Pinpoint the cell where the given text exists, returning its (X, Y) midpoint coordinate. 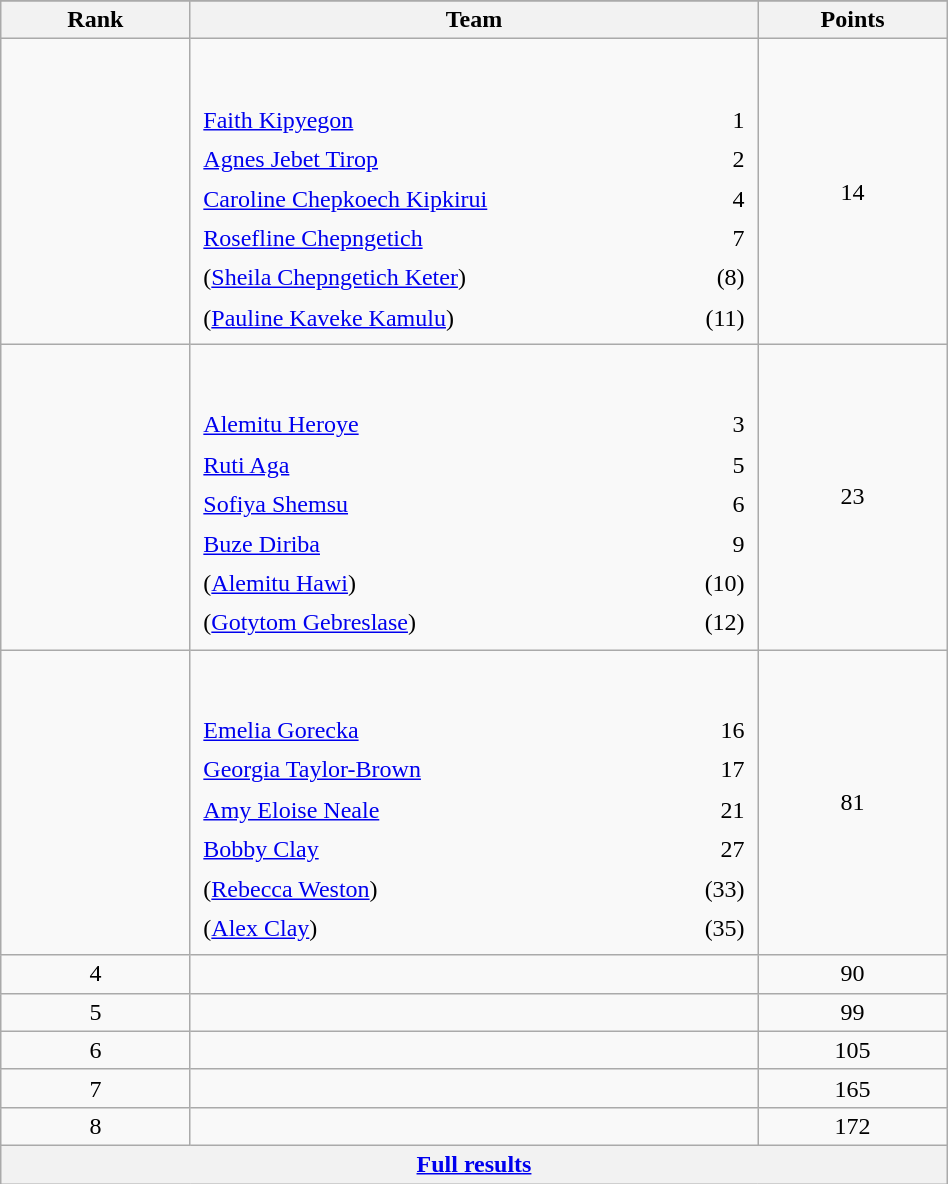
(35) (700, 928)
(Pauline Kaveke Kamulu) (434, 318)
Caroline Chepkoech Kipkirui (434, 198)
2 (710, 160)
Rank (96, 20)
21 (700, 810)
(Alex Clay) (424, 928)
16 (700, 730)
Ruti Aga (423, 464)
Amy Eloise Neale (424, 810)
(11) (710, 318)
Alemitu Heroye 3 Ruti Aga 5 Sofiya Shemsu 6 Buze Diriba 9 (Alemitu Hawi) (10) (Gotytom Gebreslase) (12) (474, 496)
90 (852, 974)
Buze Diriba (423, 544)
Agnes Jebet Tirop (434, 160)
27 (700, 850)
172 (852, 1126)
Sofiya Shemsu (423, 504)
Points (852, 20)
Rosefline Chepngetich (434, 238)
(10) (699, 584)
Emelia Gorecka (424, 730)
Bobby Clay (424, 850)
8 (96, 1126)
3 (699, 426)
Team (474, 20)
17 (700, 770)
(Gotytom Gebreslase) (423, 624)
14 (852, 192)
105 (852, 1050)
(Sheila Chepngetich Keter) (434, 278)
165 (852, 1088)
(8) (710, 278)
(33) (700, 888)
81 (852, 802)
Alemitu Heroye (423, 426)
(12) (699, 624)
Georgia Taylor-Brown (424, 770)
9 (699, 544)
Full results (474, 1164)
Emelia Gorecka 16 Georgia Taylor-Brown 17 Amy Eloise Neale 21 Bobby Clay 27 (Rebecca Weston) (33) (Alex Clay) (35) (474, 802)
1 (710, 120)
Faith Kipyegon (434, 120)
(Rebecca Weston) (424, 888)
23 (852, 496)
(Alemitu Hawi) (423, 584)
99 (852, 1012)
